For the text-containing cell, return its midpoint in (x, y) coordinate format. 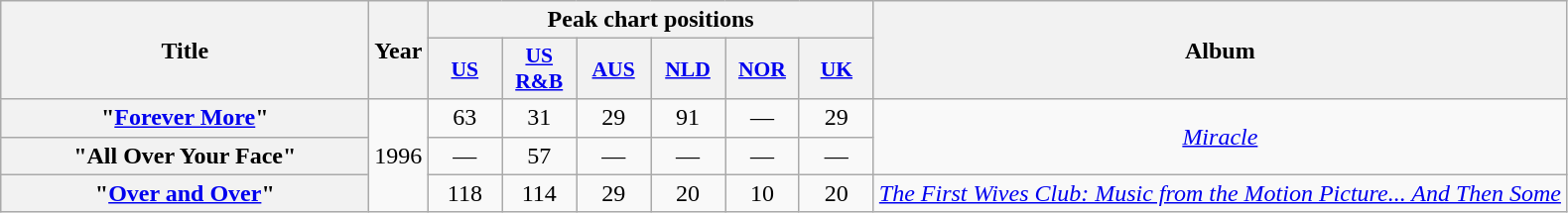
NOR (762, 69)
114 (540, 193)
Peak chart positions (651, 20)
US R&B (540, 69)
NLD (689, 69)
AUS (613, 69)
"Over and Over" (185, 193)
Miracle (1220, 137)
The First Wives Club: Music from the Motion Picture... And Then Some (1220, 193)
91 (689, 118)
"Forever More" (185, 118)
1996 (399, 156)
118 (464, 193)
31 (540, 118)
US (464, 69)
Year (399, 50)
"All Over Your Face" (185, 156)
UK (836, 69)
Album (1220, 50)
Title (185, 50)
10 (762, 193)
57 (540, 156)
63 (464, 118)
